Determine the (x, y) coordinate at the center of the cell enclosing the given text.  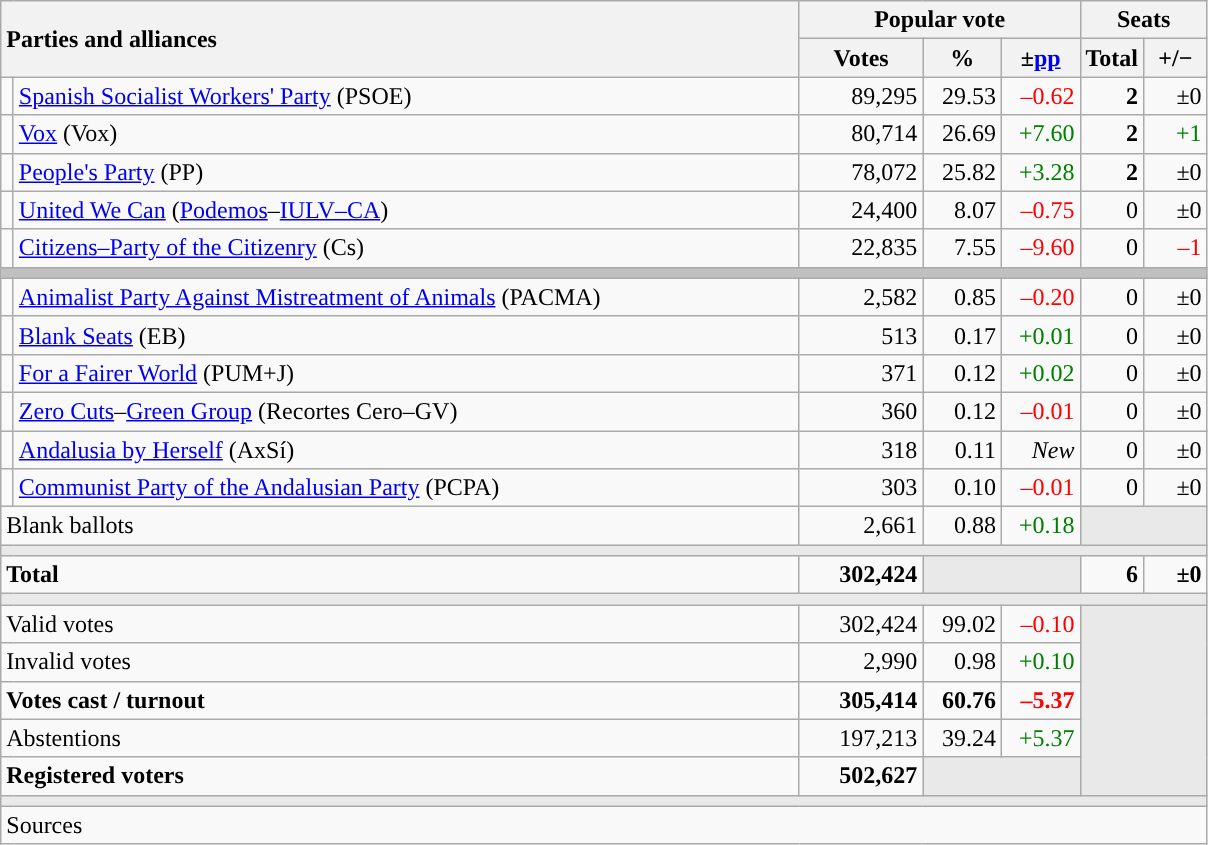
% (962, 58)
+3.28 (1040, 172)
Vox (Vox) (406, 134)
0.10 (962, 488)
Communist Party of the Andalusian Party (PCPA) (406, 488)
Blank Seats (EB) (406, 335)
371 (861, 373)
513 (861, 335)
0.88 (962, 526)
For a Fairer World (PUM+J) (406, 373)
People's Party (PP) (406, 172)
–5.37 (1040, 700)
Blank ballots (400, 526)
+0.10 (1040, 662)
197,213 (861, 738)
0.11 (962, 449)
99.02 (962, 624)
2,661 (861, 526)
80,714 (861, 134)
89,295 (861, 96)
7.55 (962, 248)
25.82 (962, 172)
Popular vote (940, 20)
26.69 (962, 134)
318 (861, 449)
22,835 (861, 248)
New (1040, 449)
–0.10 (1040, 624)
–0.62 (1040, 96)
2,990 (861, 662)
–0.75 (1040, 210)
+0.02 (1040, 373)
+1 (1176, 134)
0.17 (962, 335)
Sources (604, 825)
303 (861, 488)
2,582 (861, 297)
Andalusia by Herself (AxSí) (406, 449)
Valid votes (400, 624)
360 (861, 411)
Spanish Socialist Workers' Party (PSOE) (406, 96)
0.85 (962, 297)
Invalid votes (400, 662)
29.53 (962, 96)
502,627 (861, 776)
–9.60 (1040, 248)
+/− (1176, 58)
±pp (1040, 58)
78,072 (861, 172)
Registered voters (400, 776)
305,414 (861, 700)
–1 (1176, 248)
Votes (861, 58)
Votes cast / turnout (400, 700)
+0.18 (1040, 526)
6 (1112, 575)
+0.01 (1040, 335)
+5.37 (1040, 738)
+7.60 (1040, 134)
Citizens–Party of the Citizenry (Cs) (406, 248)
Animalist Party Against Mistreatment of Animals (PACMA) (406, 297)
Zero Cuts–Green Group (Recortes Cero–GV) (406, 411)
60.76 (962, 700)
39.24 (962, 738)
8.07 (962, 210)
24,400 (861, 210)
United We Can (Podemos–IULV–CA) (406, 210)
0.98 (962, 662)
Parties and alliances (400, 39)
Seats (1144, 20)
–0.20 (1040, 297)
Abstentions (400, 738)
